Detect which cell encompasses the target text, then output its (X, Y) center coordinate. 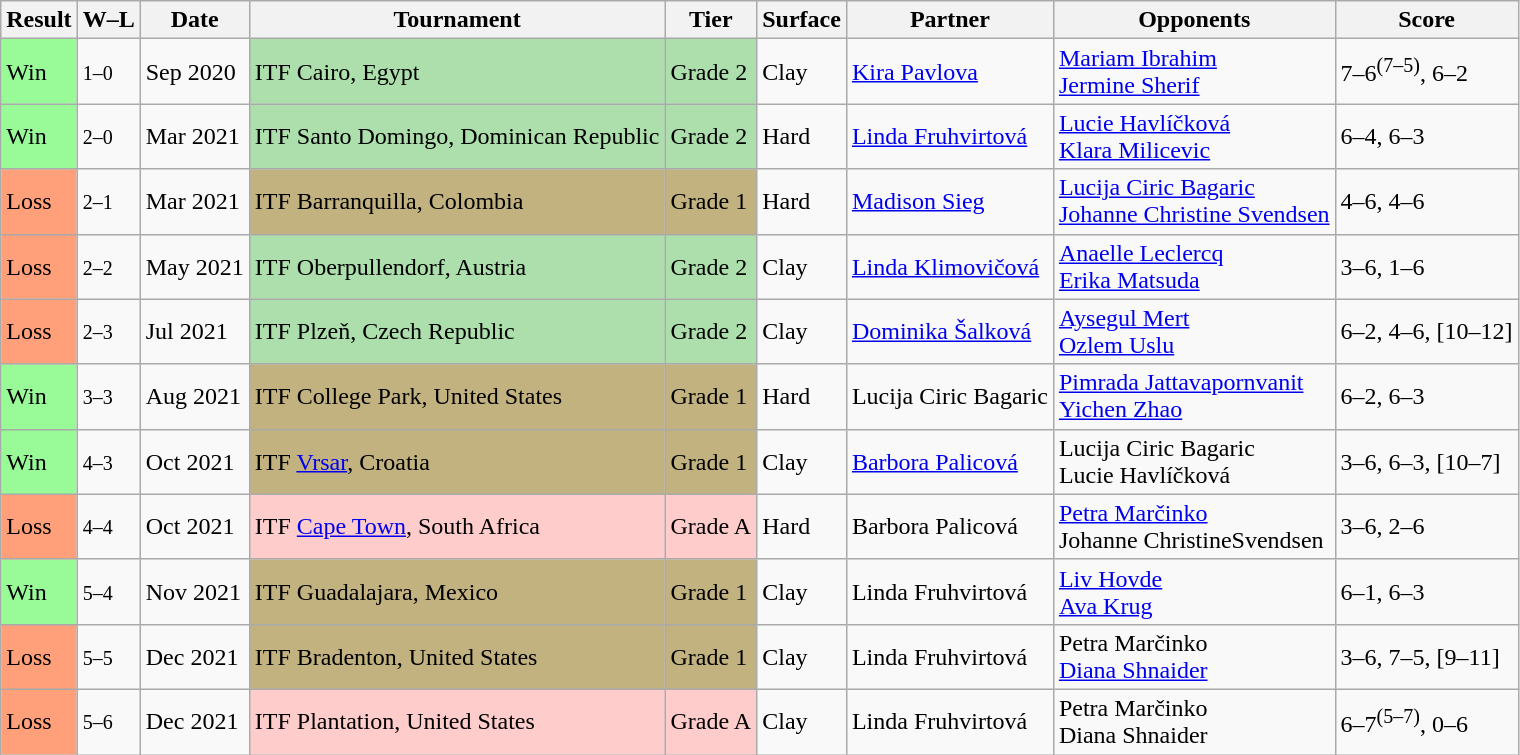
4–6, 4–6 (1426, 202)
Mariam Ibrahim Jermine Sherif (1194, 72)
Opponents (1194, 20)
Linda Klimovičová (950, 266)
Aug 2021 (194, 396)
Lucija Ciric Bagaric Johanne Christine Svendsen (1194, 202)
5–6 (108, 722)
Liv Hovde Ava Krug (1194, 592)
Partner (950, 20)
3–6, 1–6 (1426, 266)
ITF Plantation, United States (457, 722)
2–0 (108, 136)
Lucija Ciric Bagaric Lucie Havlíčková (1194, 462)
Dominika Šalková (950, 332)
Madison Sieg (950, 202)
6–4, 6–3 (1426, 136)
ITF Santo Domingo, Dominican Republic (457, 136)
5–4 (108, 592)
ITF Guadalajara, Mexico (457, 592)
Pimrada Jattavapornvanit Yichen Zhao (1194, 396)
ITF Vrsar, Croatia (457, 462)
4–4 (108, 526)
Surface (802, 20)
Tier (711, 20)
W–L (108, 20)
1–0 (108, 72)
6–1, 6–3 (1426, 592)
Aysegul Mert Ozlem Uslu (1194, 332)
ITF Barranquilla, Colombia (457, 202)
2–2 (108, 266)
3–6, 6–3, [10–7] (1426, 462)
Score (1426, 20)
Tournament (457, 20)
Petra Marčinko Johanne ChristineSvendsen (1194, 526)
ITF Cape Town, South Africa (457, 526)
ITF College Park, United States (457, 396)
2–1 (108, 202)
Lucija Ciric Bagaric (950, 396)
6–2, 4–6, [10–12] (1426, 332)
ITF Bradenton, United States (457, 656)
6–7(5–7), 0–6 (1426, 722)
5–5 (108, 656)
Lucie Havlíčková Klara Milicevic (1194, 136)
6–2, 6–3 (1426, 396)
Jul 2021 (194, 332)
4–3 (108, 462)
Nov 2021 (194, 592)
Anaelle Leclercq Erika Matsuda (1194, 266)
ITF Plzeň, Czech Republic (457, 332)
3–3 (108, 396)
Sep 2020 (194, 72)
ITF Oberpullendorf, Austria (457, 266)
2–3 (108, 332)
Result (39, 20)
Kira Pavlova (950, 72)
3–6, 7–5, [9–11] (1426, 656)
May 2021 (194, 266)
7–6(7–5), 6–2 (1426, 72)
3–6, 2–6 (1426, 526)
ITF Cairo, Egypt (457, 72)
Date (194, 20)
